Determine the [x, y] coordinate at the center of the cell enclosing the given text.  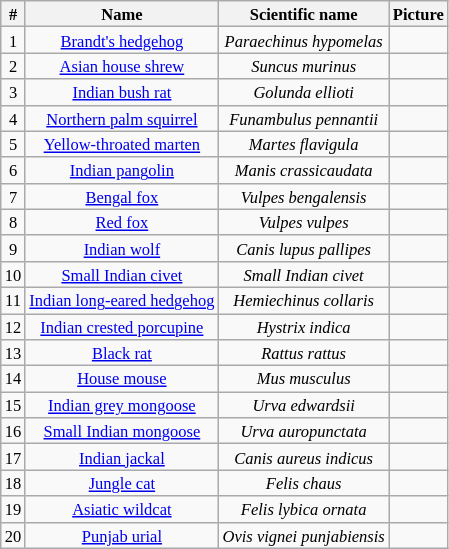
Felis lybica ornata [303, 509]
Bengal fox [122, 196]
11 [14, 300]
4 [14, 118]
18 [14, 483]
20 [14, 535]
7 [14, 196]
Rattus rattus [303, 353]
Felis chaus [303, 483]
13 [14, 353]
Northern palm squirrel [122, 118]
9 [14, 248]
Picture [418, 14]
Yellow-throated marten [122, 144]
Red fox [122, 222]
Mus musculus [303, 379]
Name [122, 14]
Asiatic wildcat [122, 509]
17 [14, 457]
19 [14, 509]
Vulpes vulpes [303, 222]
Scientific name [303, 14]
Jungle cat [122, 483]
Punjab urial [122, 535]
5 [14, 144]
Indian long-eared hedgehog [122, 300]
Hemiechinus collaris [303, 300]
Small Indian mongoose [122, 431]
Indian wolf [122, 248]
Indian crested porcupine [122, 327]
Manis crassicaudata [303, 170]
Indian pangolin [122, 170]
14 [14, 379]
10 [14, 274]
15 [14, 405]
Funambulus pennantii [303, 118]
Suncus murinus [303, 66]
Urva edwardsii [303, 405]
Urva auropunctata [303, 431]
12 [14, 327]
# [14, 14]
Hystrix indica [303, 327]
Asian house shrew [122, 66]
Ovis vignei punjabiensis [303, 535]
3 [14, 92]
6 [14, 170]
Vulpes bengalensis [303, 196]
Brandt's hedgehog [122, 40]
Paraechinus hypomelas [303, 40]
16 [14, 431]
8 [14, 222]
Black rat [122, 353]
Indian jackal [122, 457]
Indian bush rat [122, 92]
House mouse [122, 379]
Indian grey mongoose [122, 405]
Canis lupus pallipes [303, 248]
Golunda ellioti [303, 92]
Martes flavigula [303, 144]
2 [14, 66]
1 [14, 40]
Canis aureus indicus [303, 457]
